Locate the cell with the specified text and output its (X, Y) center coordinate. 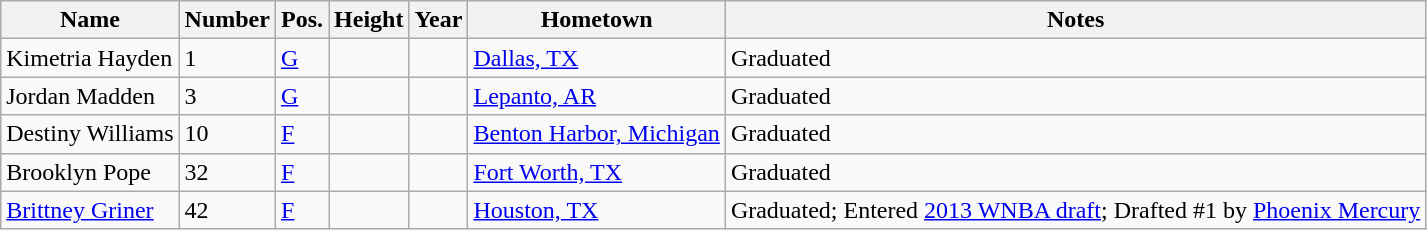
Name (90, 20)
Destiny Williams (90, 134)
Fort Worth, TX (596, 172)
42 (227, 210)
Graduated; Entered 2013 WNBA draft; Drafted #1 by Phoenix Mercury (1075, 210)
Brooklyn Pope (90, 172)
Number (227, 20)
Lepanto, AR (596, 96)
32 (227, 172)
10 (227, 134)
Jordan Madden (90, 96)
Notes (1075, 20)
1 (227, 58)
Year (438, 20)
Pos. (302, 20)
Brittney Griner (90, 210)
Benton Harbor, Michigan (596, 134)
Houston, TX (596, 210)
Height (369, 20)
Dallas, TX (596, 58)
Hometown (596, 20)
Kimetria Hayden (90, 58)
3 (227, 96)
